Extract the (X, Y) coordinate from the center of the cell holding the provided text.  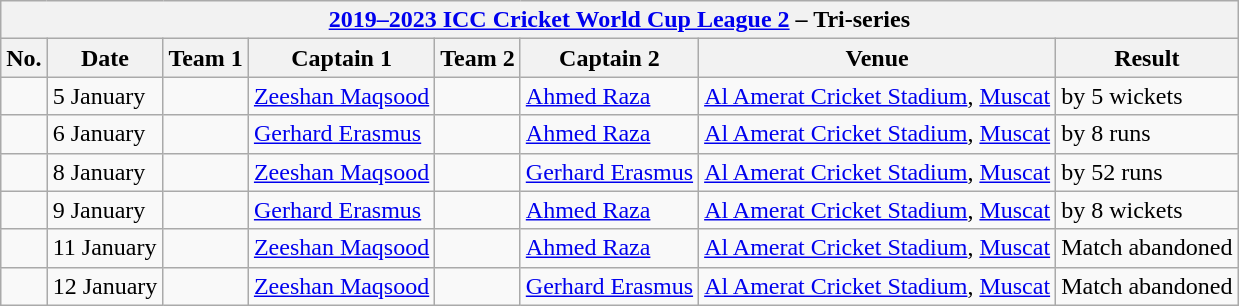
Date (105, 58)
6 January (105, 134)
Team 1 (206, 58)
2019–2023 ICC Cricket World Cup League 2 – Tri-series (620, 20)
by 5 wickets (1147, 96)
Captain 2 (609, 58)
Venue (878, 58)
by 8 wickets (1147, 210)
Result (1147, 58)
by 8 runs (1147, 134)
5 January (105, 96)
9 January (105, 210)
12 January (105, 286)
by 52 runs (1147, 172)
8 January (105, 172)
Captain 1 (341, 58)
11 January (105, 248)
Team 2 (478, 58)
No. (24, 58)
